For the text-containing cell, return its midpoint in (x, y) coordinate format. 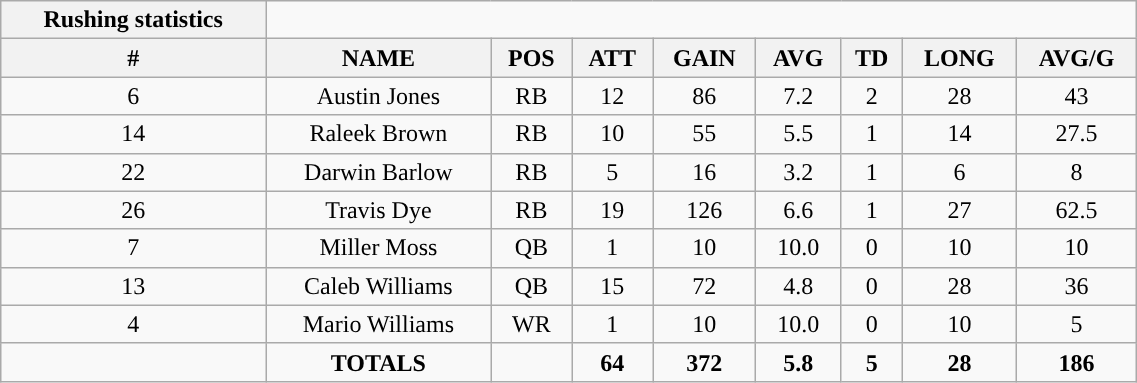
ATT (613, 58)
TD (872, 58)
36 (1076, 286)
Austin Jones (379, 96)
GAIN (704, 58)
7.2 (798, 96)
13 (134, 286)
27.5 (1076, 134)
7 (134, 248)
372 (704, 362)
126 (704, 210)
Raleek Brown (379, 134)
5.5 (798, 134)
62.5 (1076, 210)
NAME (379, 58)
72 (704, 286)
16 (704, 172)
Travis Dye (379, 210)
8 (1076, 172)
TOTALS (379, 362)
4 (134, 324)
43 (1076, 96)
55 (704, 134)
AVG (798, 58)
2 (872, 96)
26 (134, 210)
AVG/G (1076, 58)
Rushing statistics (134, 20)
WR (531, 324)
LONG (960, 58)
27 (960, 210)
4.8 (798, 286)
Darwin Barlow (379, 172)
12 (613, 96)
22 (134, 172)
3.2 (798, 172)
19 (613, 210)
Mario Williams (379, 324)
86 (704, 96)
POS (531, 58)
5.8 (798, 362)
64 (613, 362)
# (134, 58)
Caleb Williams (379, 286)
15 (613, 286)
Miller Moss (379, 248)
6.6 (798, 210)
186 (1076, 362)
